Output the (X, Y) coordinate of the center of the cell containing the given text.  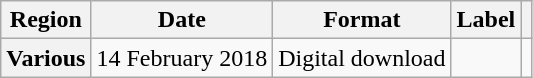
Date (182, 20)
Various (46, 58)
Label (486, 20)
Region (46, 20)
Digital download (362, 58)
14 February 2018 (182, 58)
Format (362, 20)
